For the text-containing cell, return its midpoint in [x, y] coordinate format. 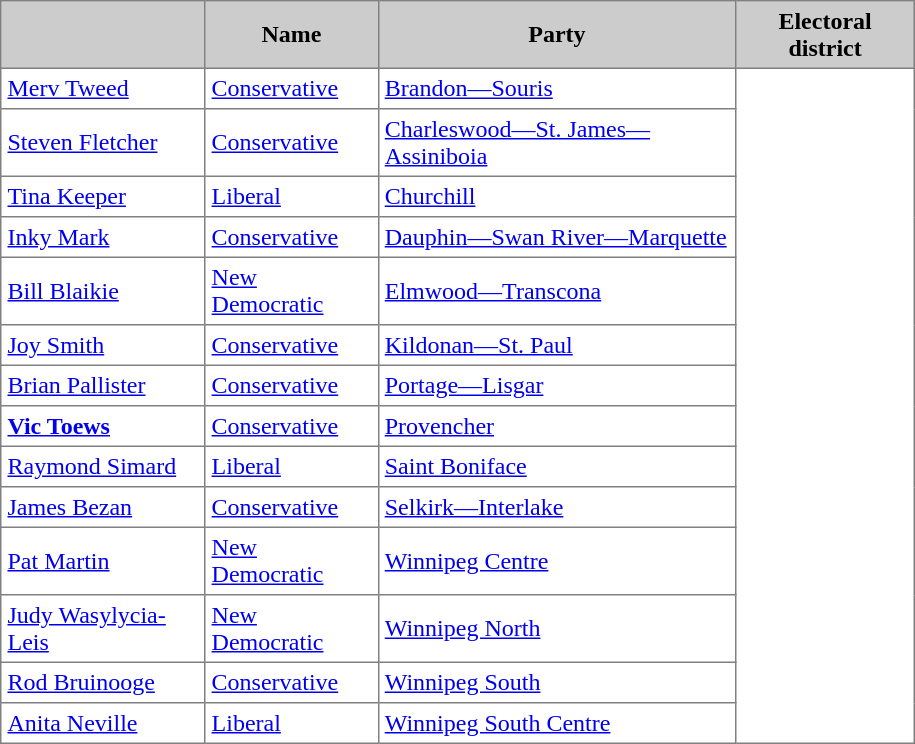
Anita Neville [103, 723]
Rod Bruinooge [103, 682]
Pat Martin [103, 561]
Joy Smith [103, 345]
Tina Keeper [103, 196]
Raymond Simard [103, 466]
Steven Fletcher [103, 143]
Provencher [557, 426]
Winnipeg Centre [557, 561]
Charleswood—St. James—Assiniboia [557, 143]
Bill Blaikie [103, 291]
Vic Toews [103, 426]
Electoral district [825, 35]
Winnipeg South [557, 682]
Selkirk—Interlake [557, 507]
Brian Pallister [103, 385]
Elmwood—Transcona [557, 291]
James Bezan [103, 507]
Name [292, 35]
Portage—Lisgar [557, 385]
Churchill [557, 196]
Inky Mark [103, 237]
Winnipeg South Centre [557, 723]
Merv Tweed [103, 88]
Brandon—Souris [557, 88]
Party [557, 35]
Dauphin—Swan River—Marquette [557, 237]
Kildonan—St. Paul [557, 345]
Judy Wasylycia-Leis [103, 629]
Winnipeg North [557, 629]
Saint Boniface [557, 466]
